Search for the cell housing the specified text and yield its (x, y) center coordinate. 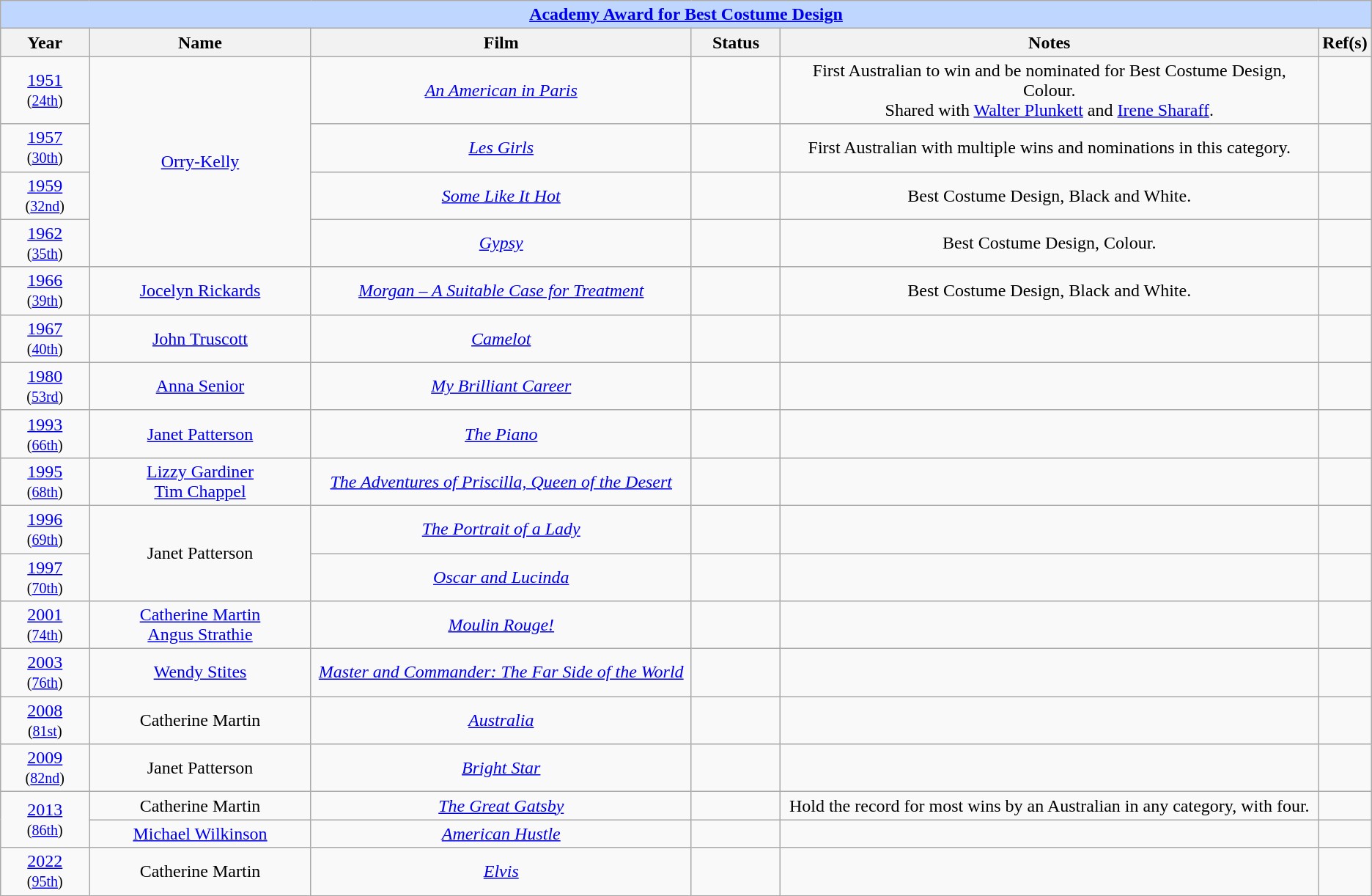
John Truscott (200, 339)
Michael Wilkinson (200, 834)
Some Like It Hot (501, 195)
Lizzy GardinerTim Chappel (200, 481)
Hold the record for most wins by an Australian in any category, with four. (1050, 806)
2008(81st) (45, 720)
Oscar and Lucinda (501, 576)
Gypsy (501, 243)
Film (501, 43)
2001(74th) (45, 625)
Les Girls (501, 148)
First Australian to win and be nominated for Best Costume Design, Colour.Shared with Walter Plunkett and Irene Sharaff. (1050, 90)
1997(70th) (45, 576)
Wendy Stites (200, 673)
1966(39th) (45, 290)
The Great Gatsby (501, 806)
2003(76th) (45, 673)
2013(86th) (45, 820)
Jocelyn Rickards (200, 290)
Morgan – A Suitable Case for Treatment (501, 290)
The Piano (501, 434)
American Hustle (501, 834)
1980(53rd) (45, 386)
Elvis (501, 871)
Bright Star (501, 768)
2022(95th) (45, 871)
An American in Paris (501, 90)
Anna Senior (200, 386)
Academy Award for Best Costume Design (686, 15)
1993(66th) (45, 434)
Camelot (501, 339)
Master and Commander: The Far Side of the World (501, 673)
Catherine MartinAngus Strathie (200, 625)
1967(40th) (45, 339)
Moulin Rouge! (501, 625)
2009(82nd) (45, 768)
Status (736, 43)
Best Costume Design, Colour. (1050, 243)
Name (200, 43)
Ref(s) (1345, 43)
Year (45, 43)
1959(32nd) (45, 195)
1951(24th) (45, 90)
First Australian with multiple wins and nominations in this category. (1050, 148)
The Adventures of Priscilla, Queen of the Desert (501, 481)
Australia (501, 720)
Notes (1050, 43)
The Portrait of a Lady (501, 529)
1995(68th) (45, 481)
1962(35th) (45, 243)
1957(30th) (45, 148)
Orry-Kelly (200, 161)
My Brilliant Career (501, 386)
1996(69th) (45, 529)
